Capture the cell that displays the provided text and extract its [X, Y] central coordinate. 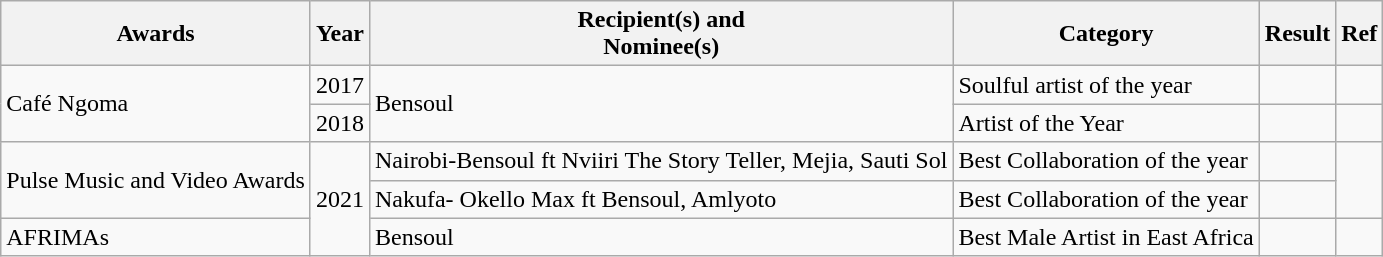
Category [1106, 34]
Awards [156, 34]
Soulful artist of the year [1106, 85]
2021 [340, 199]
Nakufa- Okello Max ft Bensoul, Amlyoto [660, 199]
AFRIMAs [156, 237]
Best Male Artist in East Africa [1106, 237]
Ref [1360, 34]
Recipient(s) andNominee(s) [660, 34]
Nairobi-Bensoul ft Nviiri The Story Teller, Mejia, Sauti Sol [660, 161]
Result [1297, 34]
Artist of the Year [1106, 123]
Café Ngoma [156, 104]
Pulse Music and Video Awards [156, 180]
2017 [340, 85]
Year [340, 34]
2018 [340, 123]
